Search for the cell housing the specified text and yield its (X, Y) center coordinate. 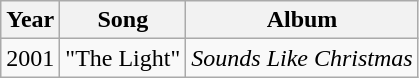
"The Light" (123, 58)
Year (30, 20)
Album (302, 20)
Sounds Like Christmas (302, 58)
2001 (30, 58)
Song (123, 20)
